Detect which cell encompasses the target text, then output its [x, y] center coordinate. 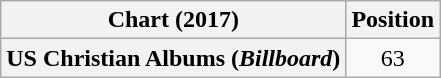
63 [393, 58]
US Christian Albums (Billboard) [174, 58]
Position [393, 20]
Chart (2017) [174, 20]
